Output the [x, y] coordinate of the center of the cell containing the given text.  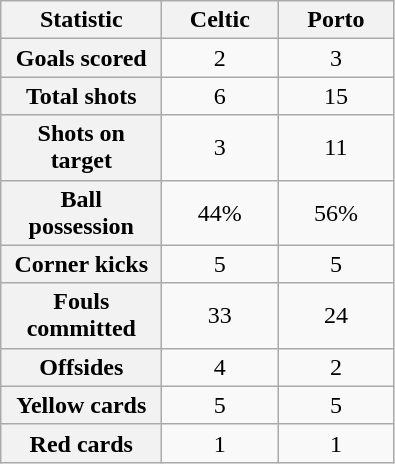
44% [220, 212]
15 [336, 96]
Porto [336, 20]
Shots on target [82, 148]
6 [220, 96]
Celtic [220, 20]
Ball possession [82, 212]
Corner kicks [82, 264]
Total shots [82, 96]
4 [220, 367]
33 [220, 316]
Statistic [82, 20]
Goals scored [82, 58]
11 [336, 148]
56% [336, 212]
24 [336, 316]
Yellow cards [82, 405]
Red cards [82, 443]
Offsides [82, 367]
Fouls committed [82, 316]
